Locate the cell with the specified text and output its [X, Y] center coordinate. 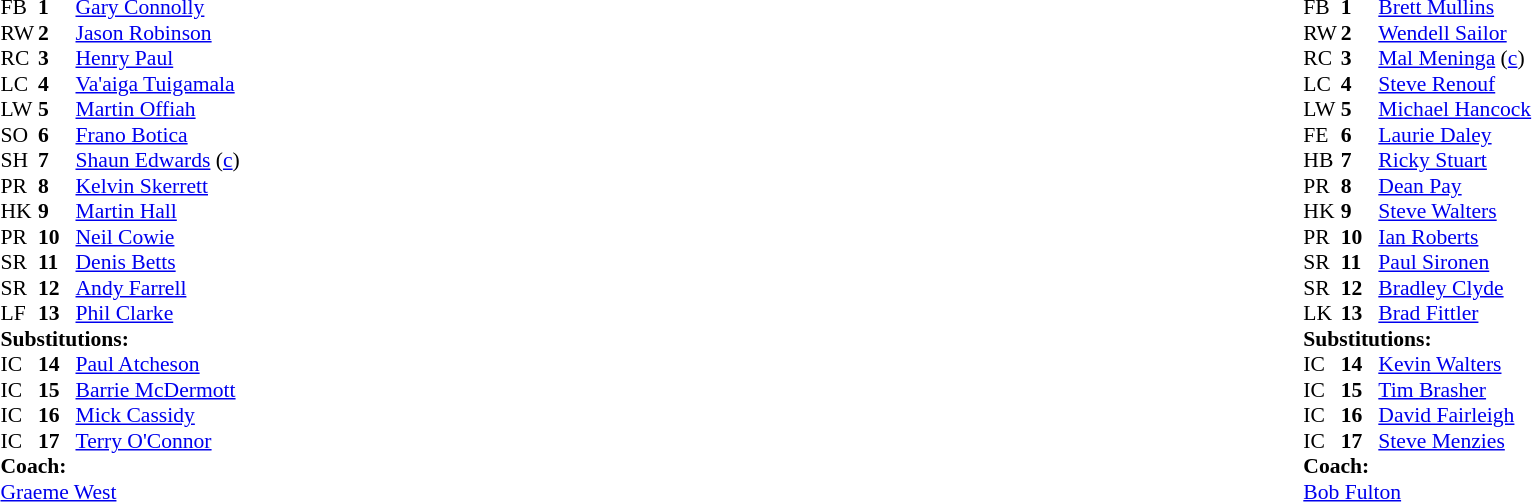
SH [19, 161]
LF [19, 313]
Kevin Walters [1454, 365]
Mick Cassidy [158, 415]
Henry Paul [158, 59]
Kelvin Skerrett [158, 186]
LK [1322, 313]
Andy Farrell [158, 288]
Paul Sironen [1454, 263]
Denis Betts [158, 263]
Va'aiga Tuigamala [158, 84]
Laurie Daley [1454, 135]
Brad Fittler [1454, 313]
HB [1322, 161]
Paul Atcheson [158, 365]
Martin Offiah [158, 109]
Frano Botica [158, 135]
Dean Pay [1454, 186]
Steve Walters [1454, 211]
FE [1322, 135]
Wendell Sailor [1454, 33]
Shaun Edwards (c) [158, 161]
Bradley Clyde [1454, 288]
Mal Meninga (c) [1454, 59]
Neil Cowie [158, 237]
Martin Hall [158, 211]
David Fairleigh [1454, 415]
Tim Brasher [1454, 390]
Jason Robinson [158, 33]
Ian Roberts [1454, 237]
Steve Renouf [1454, 84]
Ricky Stuart [1454, 161]
Phil Clarke [158, 313]
Michael Hancock [1454, 109]
SO [19, 135]
Barrie McDermott [158, 390]
Terry O'Connor [158, 441]
Steve Menzies [1454, 441]
